Return the (X, Y) coordinate for the center point of the cell that contains the specified text.  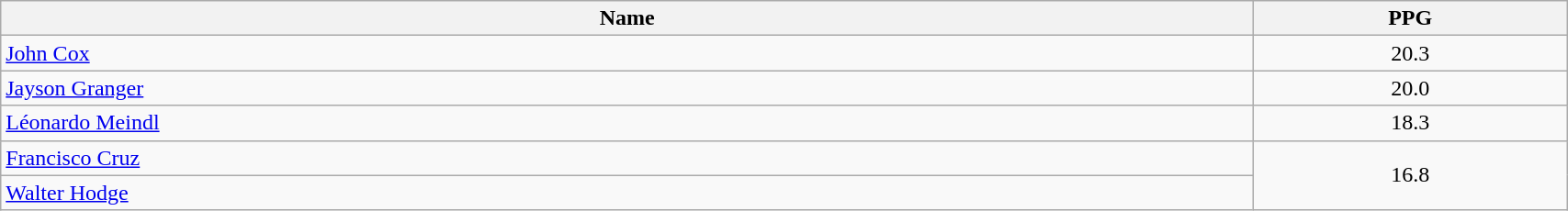
Francisco Cruz (627, 158)
18.3 (1411, 123)
20.0 (1411, 88)
Name (627, 18)
PPG (1411, 18)
20.3 (1411, 53)
Léonardo Meindl (627, 123)
Jayson Granger (627, 88)
16.8 (1411, 175)
John Cox (627, 53)
Walter Hodge (627, 193)
